Search for the cell housing the specified text and yield its [X, Y] center coordinate. 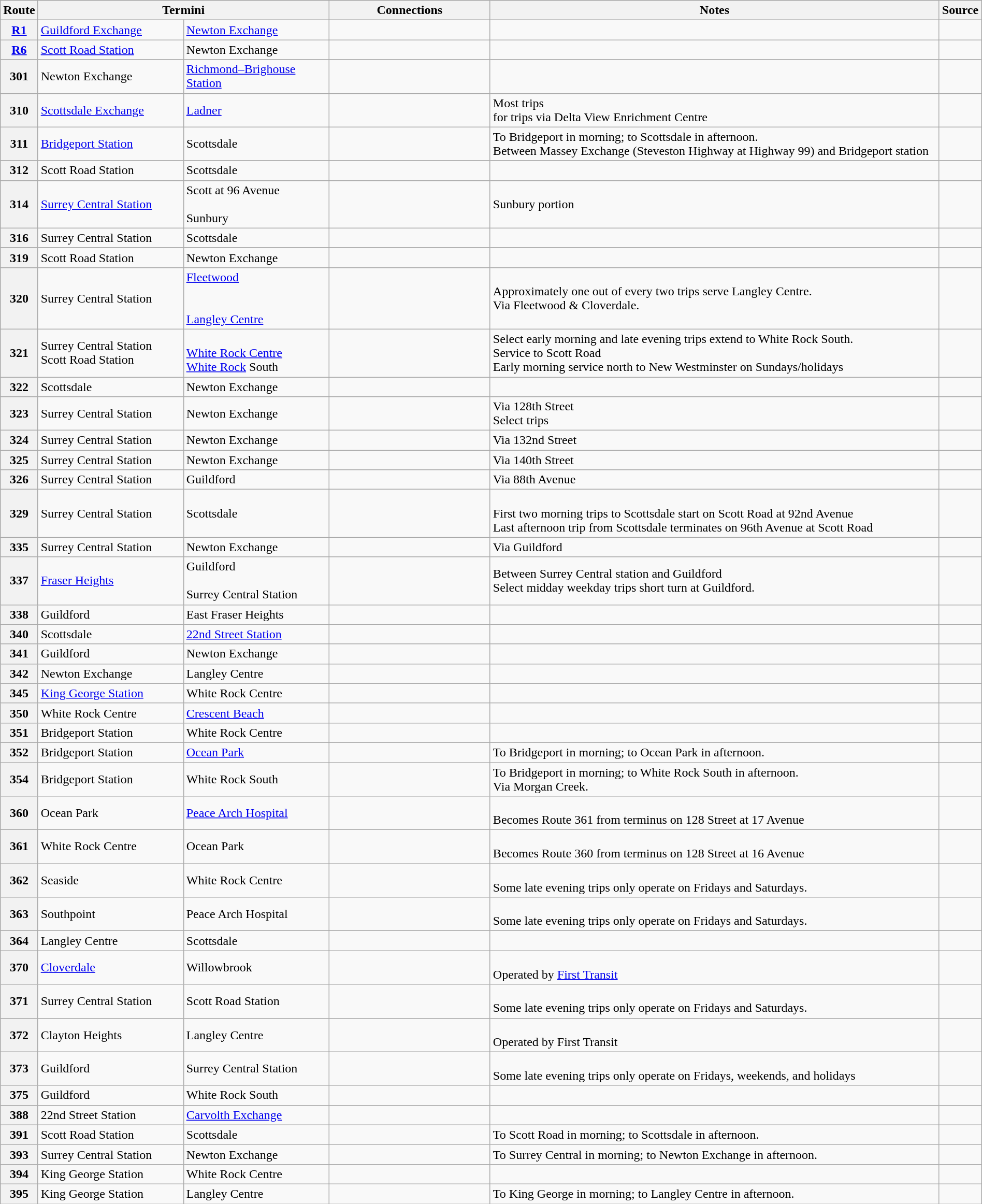
Scottsdale Exchange [111, 110]
371 [19, 1001]
319 [19, 257]
351 [19, 733]
Southpoint [111, 914]
Most trips for trips via Delta View Enrichment Centre [714, 110]
322 [19, 387]
Cloverdale [111, 968]
362 [19, 881]
Via 140th Street [714, 460]
352 [19, 752]
Crescent Beach [256, 713]
East Fraser Heights [256, 614]
354 [19, 779]
Guildford Exchange [111, 30]
Sunbury portion [714, 204]
Scott at 96 AvenueSunbury [256, 204]
R6 [19, 50]
Approximately one out of every two trips serve Langley Centre. Via Fleetwood & Cloverdale. [714, 298]
341 [19, 654]
To Surrey Central in morning; to Newton Exchange in afternoon. [714, 1154]
Fraser Heights [111, 581]
Via 88th Avenue [714, 480]
350 [19, 713]
372 [19, 1035]
To King George in morning; to Langley Centre in afternoon. [714, 1194]
Seaside [111, 881]
Notes [714, 10]
316 [19, 238]
To Bridgeport in morning; to Scottsdale in afternoon. Between Massey Exchange (Steveston Highway at Highway 99) and Bridgeport station [714, 144]
323 [19, 413]
373 [19, 1068]
311 [19, 144]
312 [19, 170]
Route [19, 10]
321 [19, 353]
Termini [183, 10]
Willowbrook [256, 968]
GuildfordSurrey Central Station [256, 581]
Between Surrey Central station and GuildfordSelect midday weekday trips short turn at Guildford. [714, 581]
363 [19, 914]
To Scott Road in morning; to Scottsdale in afternoon. [714, 1135]
338 [19, 614]
335 [19, 547]
301 [19, 77]
Via 128th Street Select trips [714, 413]
Becomes Route 361 from terminus on 128 Street at 17 Avenue [714, 813]
375 [19, 1095]
Surrey Central StationScott Road Station [111, 353]
337 [19, 581]
Some late evening trips only operate on Fridays, weekends, and holidays [714, 1068]
Source [960, 10]
395 [19, 1194]
Via 132nd Street [714, 440]
To Bridgeport in morning; to White Rock South in afternoon.Via Morgan Creek. [714, 779]
342 [19, 673]
326 [19, 480]
329 [19, 513]
340 [19, 634]
393 [19, 1154]
325 [19, 460]
First two morning trips to Scottsdale start on Scott Road at 92nd AvenueLast afternoon trip from Scottsdale terminates on 96th Avenue at Scott Road [714, 513]
394 [19, 1174]
320 [19, 298]
R1 [19, 30]
Carvolth Exchange [256, 1115]
Richmond–Brighouse Station [256, 77]
364 [19, 941]
310 [19, 110]
Becomes Route 360 from terminus on 128 Street at 16 Avenue [714, 847]
361 [19, 847]
Clayton Heights [111, 1035]
314 [19, 204]
Connections [409, 10]
388 [19, 1115]
370 [19, 968]
324 [19, 440]
White Rock Centre White Rock South [256, 353]
360 [19, 813]
345 [19, 693]
FleetwoodLangley Centre [256, 298]
To Bridgeport in morning; to Ocean Park in afternoon. [714, 752]
Ladner [256, 110]
Via Guildford [714, 547]
391 [19, 1135]
